Scan for the cell matching the given text and deliver its (x, y) coordinate at center. 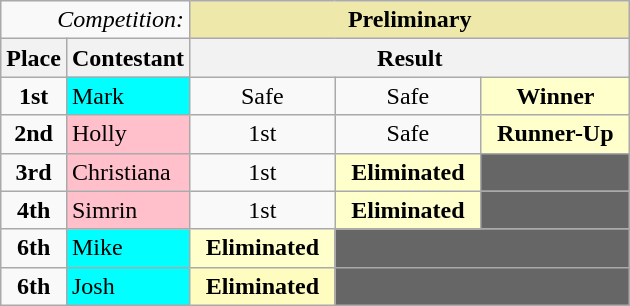
Contestant (128, 58)
Holly (128, 134)
Result (410, 58)
Mark (128, 96)
3rd (34, 172)
Simrin (128, 210)
Josh (128, 286)
Mike (128, 248)
Preliminary (410, 20)
Christiana (128, 172)
Winner (556, 96)
2nd (34, 134)
Competition: (96, 20)
Place (34, 58)
4th (34, 210)
Runner-Up (556, 134)
